Scan for the cell matching the given text and deliver its [X, Y] coordinate at center. 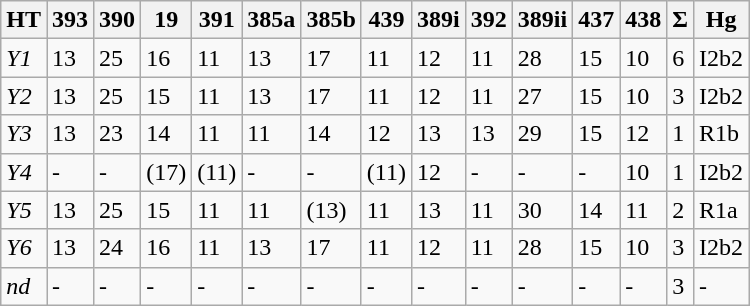
Σ [680, 20]
nd [24, 286]
19 [166, 20]
30 [542, 210]
392 [488, 20]
R1a [722, 210]
Hg [722, 20]
23 [118, 134]
437 [596, 20]
Y4 [24, 172]
6 [680, 58]
389ii [542, 20]
HT [24, 20]
Y2 [24, 96]
24 [118, 248]
385a [272, 20]
389i [438, 20]
27 [542, 96]
439 [386, 20]
393 [70, 20]
2 [680, 210]
390 [118, 20]
Y3 [24, 134]
29 [542, 134]
(13) [331, 210]
Y5 [24, 210]
R1b [722, 134]
Y1 [24, 58]
(17) [166, 172]
Y6 [24, 248]
385b [331, 20]
391 [217, 20]
438 [644, 20]
